Search for the cell housing the specified text and yield its (X, Y) center coordinate. 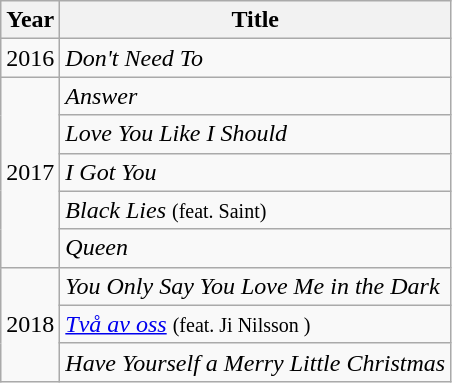
2018 (30, 324)
Black Lies (feat. Saint) (256, 210)
You Only Say You Love Me in the Dark (256, 286)
Title (256, 20)
Don't Need To (256, 58)
Två av oss (feat. Ji Nilsson ) (256, 324)
2016 (30, 58)
Queen (256, 248)
Have Yourself a Merry Little Christmas (256, 362)
2017 (30, 172)
Love You Like I Should (256, 134)
Answer (256, 96)
Year (30, 20)
I Got You (256, 172)
